Pinpoint the cell where the given text exists, returning its [X, Y] midpoint coordinate. 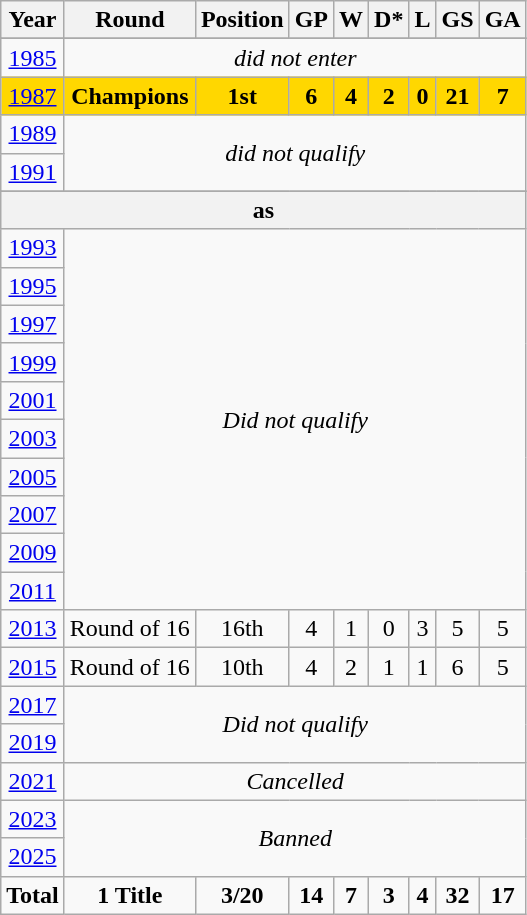
2013 [33, 629]
16th [242, 629]
2019 [33, 743]
1 Title [130, 895]
Banned [295, 838]
1995 [33, 286]
2001 [33, 400]
2025 [33, 857]
3/20 [242, 895]
32 [458, 895]
Position [242, 20]
17 [502, 895]
Cancelled [295, 781]
14 [311, 895]
2023 [33, 819]
D* [389, 20]
did not qualify [295, 153]
10th [242, 667]
Year [33, 20]
GA [502, 20]
as [264, 210]
2007 [33, 515]
1991 [33, 172]
L [422, 20]
2017 [33, 705]
Champions [130, 96]
1st [242, 96]
W [350, 20]
Round [130, 20]
GP [311, 20]
1985 [33, 58]
2009 [33, 553]
21 [458, 96]
GS [458, 20]
2021 [33, 781]
1999 [33, 362]
1997 [33, 324]
Total [33, 895]
1993 [33, 248]
1989 [33, 134]
2005 [33, 477]
2003 [33, 438]
2015 [33, 667]
2011 [33, 591]
1987 [33, 96]
did not enter [295, 58]
